Pinpoint the cell where the given text exists, returning its [X, Y] midpoint coordinate. 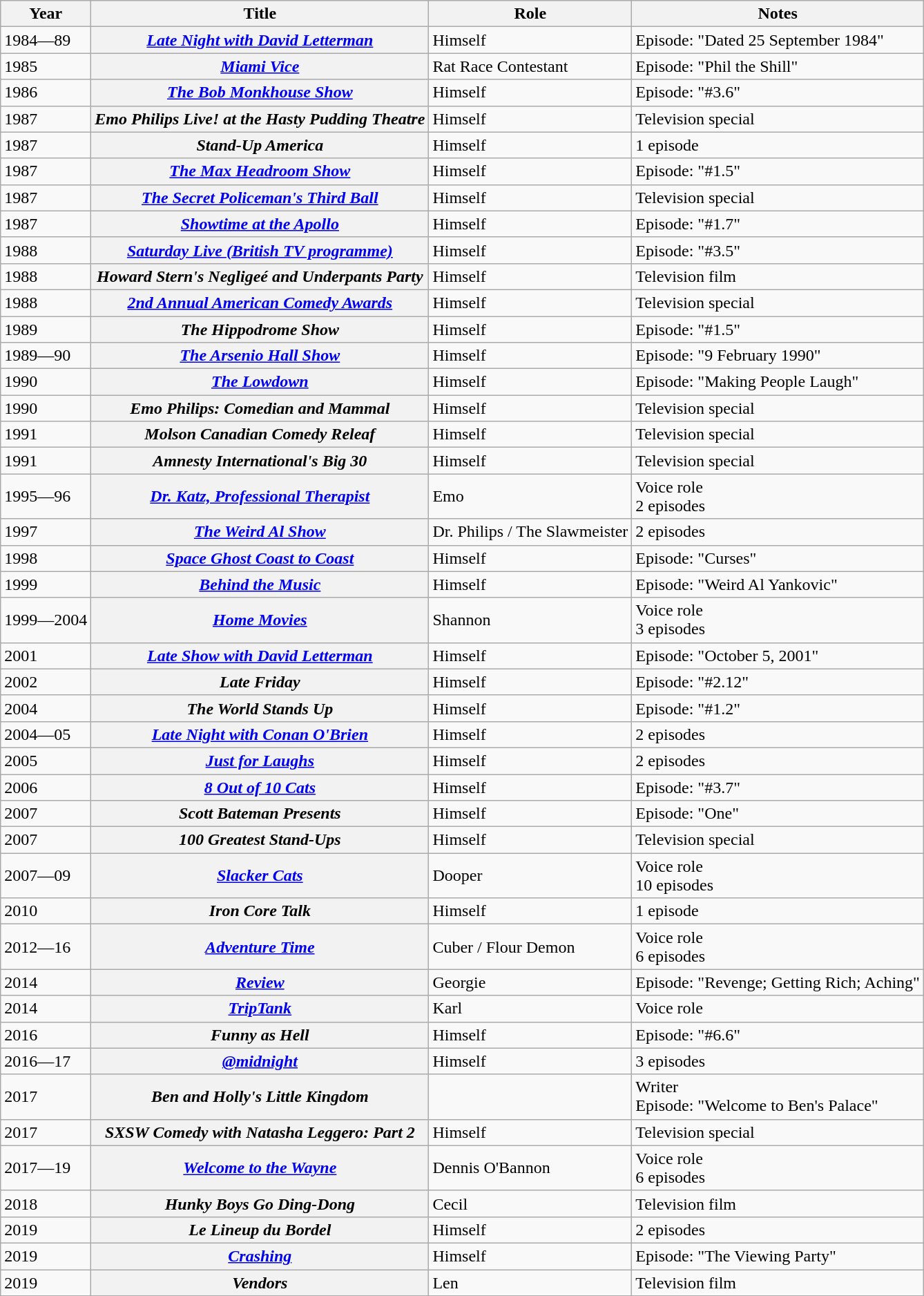
Howard Stern's Negligeé and Underpants Party [260, 276]
Hunky Boys Go Ding-Dong [260, 1203]
Late Night with Conan O'Brien [260, 734]
Georgie [530, 982]
Voice role2 episodes [778, 496]
1985 [46, 66]
Miami Vice [260, 66]
Episode: "#2.12" [778, 682]
Cuber / Flour Demon [530, 946]
Adventure Time [260, 946]
Emo Philips Live! at the Hasty Pudding Theatre [260, 119]
Late Night with David Letterman [260, 40]
1999 [46, 584]
The Hippodrome Show [260, 330]
2018 [46, 1203]
Dr. Philips / The Slawmeister [530, 532]
The Arsenio Hall Show [260, 356]
Welcome to the Wayne [260, 1168]
2005 [46, 761]
Behind the Music [260, 584]
Emo Philips: Comedian and Mammal [260, 408]
2007—09 [46, 876]
1984—89 [46, 40]
The Lowdown [260, 382]
2012—16 [46, 946]
Funny as Hell [260, 1035]
Episode: "Dated 25 September 1984" [778, 40]
Ben and Holly's Little Kingdom [260, 1097]
Year [46, 14]
2nd Annual American Comedy Awards [260, 303]
Episode: "#1.7" [778, 224]
2010 [46, 911]
Episode: "One" [778, 814]
Iron Core Talk [260, 911]
2001 [46, 656]
The Weird Al Show [260, 532]
Scott Bateman Presents [260, 814]
Emo [530, 496]
Episode: "The Viewing Party" [778, 1256]
1989 [46, 330]
Dooper [530, 876]
Saturday Live (British TV programme) [260, 250]
Episode: "Revenge; Getting Rich; Aching" [778, 982]
2017—19 [46, 1168]
@midnight [260, 1061]
1989—90 [46, 356]
Voice role [778, 1009]
3 episodes [778, 1061]
Episode: "#3.5" [778, 250]
Late Friday [260, 682]
Le Lineup du Bordel [260, 1230]
1997 [46, 532]
Just for Laughs [260, 761]
Home Movies [260, 620]
The World Stands Up [260, 708]
Late Show with David Letterman [260, 656]
Crashing [260, 1256]
TripTank [260, 1009]
Voice role3 episodes [778, 620]
1999—2004 [46, 620]
The Max Headroom Show [260, 171]
The Secret Policeman's Third Ball [260, 198]
Episode: "October 5, 2001" [778, 656]
Cecil [530, 1203]
Episode: "#3.7" [778, 787]
Episode: "#1.2" [778, 708]
Episode: "Phil the Shill" [778, 66]
2016 [46, 1035]
100 Greatest Stand-Ups [260, 840]
Episode: "#3.6" [778, 93]
Showtime at the Apollo [260, 224]
WriterEpisode: "Welcome to Ben's Palace" [778, 1097]
SXSW Comedy with Natasha Leggero: Part 2 [260, 1132]
Stand-Up America [260, 145]
Rat Race Contestant [530, 66]
2002 [46, 682]
8 Out of 10 Cats [260, 787]
1998 [46, 558]
The Bob Monkhouse Show [260, 93]
Karl [530, 1009]
Shannon [530, 620]
Voice role10 episodes [778, 876]
Review [260, 982]
Episode: "Curses" [778, 558]
Amnesty International's Big 30 [260, 461]
Dr. Katz, Professional Therapist [260, 496]
Role [530, 14]
Episode: "Making People Laugh" [778, 382]
2006 [46, 787]
Dennis O'Bannon [530, 1168]
Episode: "Weird Al Yankovic" [778, 584]
Molson Canadian Comedy Releaf [260, 435]
2004—05 [46, 734]
Episode: "9 February 1990" [778, 356]
2004 [46, 708]
Slacker Cats [260, 876]
Episode: "#6.6" [778, 1035]
1995—96 [46, 496]
2016—17 [46, 1061]
Title [260, 14]
Len [530, 1283]
Notes [778, 14]
1986 [46, 93]
Space Ghost Coast to Coast [260, 558]
Vendors [260, 1283]
